Output the (X, Y) coordinate of the center of the cell containing the given text.  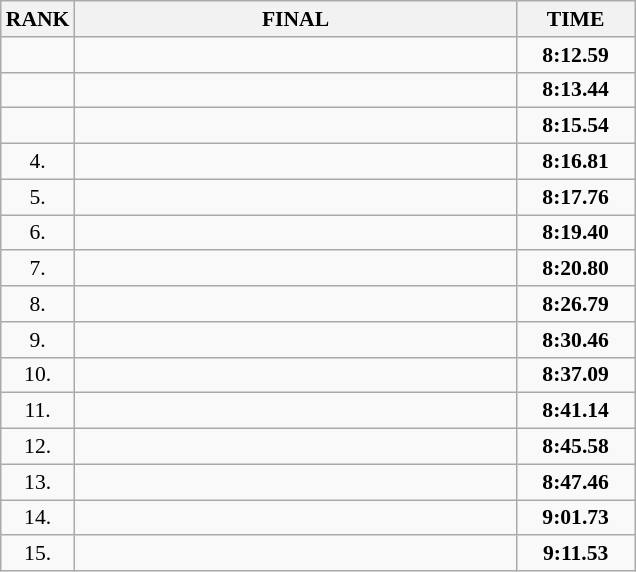
8:13.44 (576, 90)
8:30.46 (576, 340)
TIME (576, 19)
12. (38, 447)
8:20.80 (576, 269)
8:37.09 (576, 375)
8:26.79 (576, 304)
15. (38, 554)
9. (38, 340)
11. (38, 411)
6. (38, 233)
14. (38, 518)
7. (38, 269)
8:19.40 (576, 233)
8:17.76 (576, 197)
9:01.73 (576, 518)
8:41.14 (576, 411)
13. (38, 482)
8:16.81 (576, 162)
8:12.59 (576, 55)
9:11.53 (576, 554)
10. (38, 375)
8:47.46 (576, 482)
FINAL (295, 19)
RANK (38, 19)
5. (38, 197)
8:45.58 (576, 447)
8. (38, 304)
4. (38, 162)
8:15.54 (576, 126)
